Return [X, Y] of the center of cell containing provided text 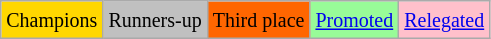
Runners-up [155, 20]
Champions [52, 20]
Relegated [444, 20]
Third place [258, 20]
Promoted [354, 20]
